Scan for the cell matching the given text and deliver its [X, Y] coordinate at center. 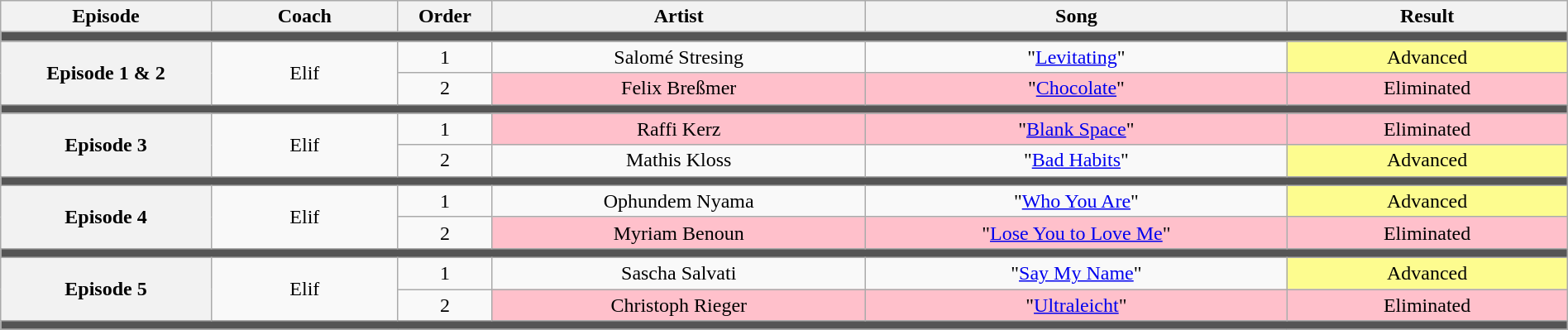
Episode [106, 17]
Result [1427, 17]
Coach [304, 17]
Episode 3 [106, 145]
"Chocolate" [1077, 88]
Sascha Salvati [678, 273]
Episode 4 [106, 217]
"Ultraleicht" [1077, 305]
Salomé Stresing [678, 57]
Christoph Rieger [678, 305]
"Levitating" [1077, 57]
"Blank Space" [1077, 129]
Artist [678, 17]
"Who You Are" [1077, 201]
Ophundem Nyama [678, 201]
"Lose You to Love Me" [1077, 232]
Raffi Kerz [678, 129]
Order [445, 17]
"Say My Name" [1077, 273]
Song [1077, 17]
Episode 5 [106, 289]
Felix Breßmer [678, 88]
Mathis Kloss [678, 160]
Myriam Benoun [678, 232]
Episode 1 & 2 [106, 73]
"Bad Habits" [1077, 160]
